Scan for the cell matching the given text and deliver its [X, Y] coordinate at center. 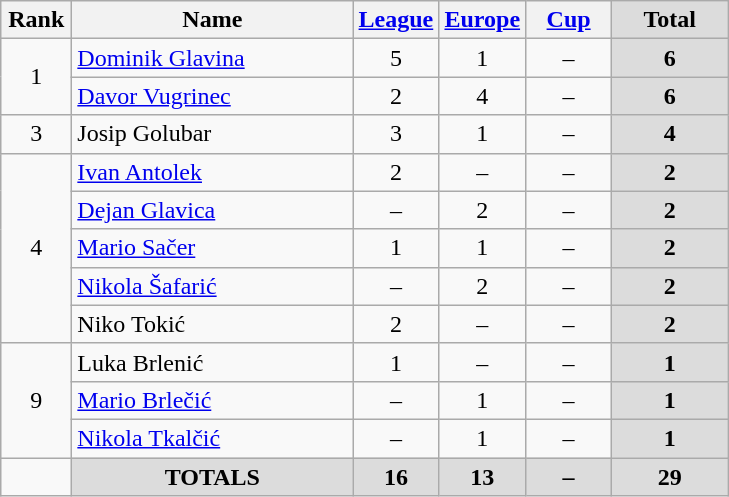
Dejan Glavica [212, 210]
Cup [569, 20]
Niko Tokić [212, 324]
Total [670, 20]
9 [36, 400]
16 [396, 477]
5 [396, 58]
29 [670, 477]
Dominik Glavina [212, 58]
League [396, 20]
Ivan Antolek [212, 172]
Europe [482, 20]
Mario Brlečić [212, 400]
Luka Brlenić [212, 362]
Davor Vugrinec [212, 96]
Josip Golubar [212, 134]
Rank [36, 20]
Mario Sačer [212, 248]
TOTALS [212, 477]
Name [212, 20]
13 [482, 477]
Nikola Tkalčić [212, 438]
Nikola Šafarić [212, 286]
